Scan for the cell matching the given text and deliver its (X, Y) coordinate at center. 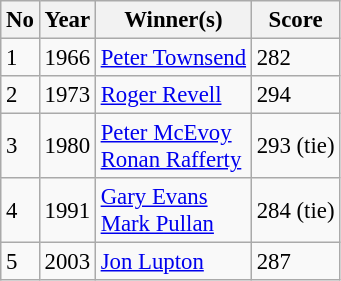
Gary Evans Mark Pullan (173, 210)
Peter McEvoy Ronan Rafferty (173, 146)
287 (295, 262)
5 (20, 262)
Jon Lupton (173, 262)
Peter Townsend (173, 58)
Roger Revell (173, 95)
1991 (67, 210)
1973 (67, 95)
1966 (67, 58)
293 (tie) (295, 146)
4 (20, 210)
Score (295, 20)
3 (20, 146)
2 (20, 95)
282 (295, 58)
No (20, 20)
284 (tie) (295, 210)
Winner(s) (173, 20)
294 (295, 95)
2003 (67, 262)
Year (67, 20)
1 (20, 58)
1980 (67, 146)
